Return the [X, Y] coordinate for the center point of the cell that contains the specified text.  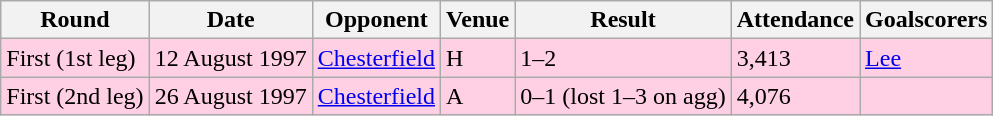
Round [75, 20]
Goalscorers [926, 20]
3,413 [795, 58]
A [478, 96]
12 August 1997 [230, 58]
Opponent [376, 20]
First (1st leg) [75, 58]
0–1 (lost 1–3 on agg) [623, 96]
Date [230, 20]
Attendance [795, 20]
Result [623, 20]
Lee [926, 58]
4,076 [795, 96]
26 August 1997 [230, 96]
Venue [478, 20]
First (2nd leg) [75, 96]
1–2 [623, 58]
H [478, 58]
